Return the [X, Y] coordinate for the center point of the cell that contains the specified text.  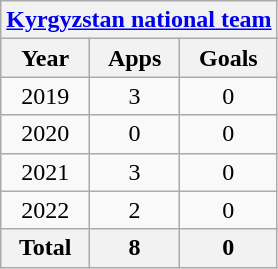
2020 [46, 134]
Goals [229, 58]
Year [46, 58]
2022 [46, 210]
2021 [46, 172]
8 [135, 248]
Kyrgyzstan national team [139, 20]
Total [46, 248]
2019 [46, 96]
Apps [135, 58]
2 [135, 210]
